Provide the [X, Y] coordinate of the cell's center where the given text is located.  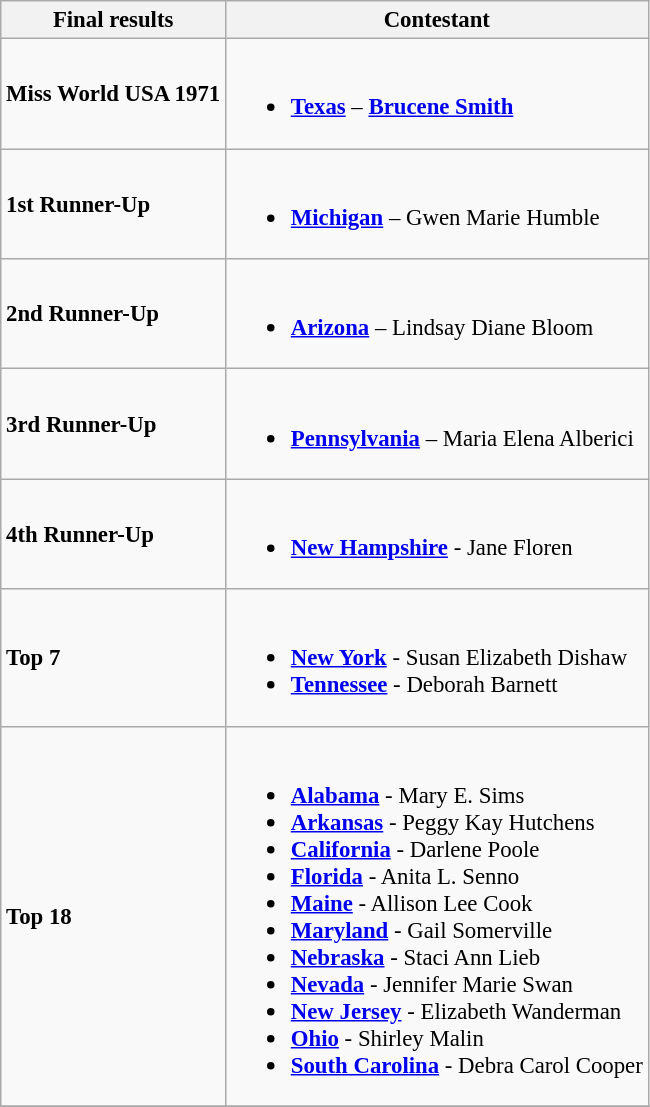
Pennsylvania – Maria Elena Alberici [436, 424]
1st Runner-Up [114, 204]
Top 18 [114, 916]
2nd Runner-Up [114, 314]
Contestant [436, 20]
3rd Runner-Up [114, 424]
New Hampshire - Jane Floren [436, 534]
Top 7 [114, 658]
Final results [114, 20]
Miss World USA 1971 [114, 94]
Texas – Brucene Smith [436, 94]
Michigan – Gwen Marie Humble [436, 204]
Arizona – Lindsay Diane Bloom [436, 314]
4th Runner-Up [114, 534]
New York - Susan Elizabeth Dishaw Tennessee - Deborah Barnett [436, 658]
